Scan for the cell matching the given text and deliver its (x, y) coordinate at center. 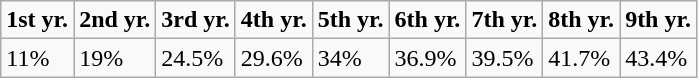
2nd yr. (115, 20)
36.9% (428, 58)
39.5% (504, 58)
7th yr. (504, 20)
9th yr. (658, 20)
11% (38, 58)
8th yr. (582, 20)
5th yr. (350, 20)
3rd yr. (196, 20)
4th yr. (274, 20)
34% (350, 58)
29.6% (274, 58)
19% (115, 58)
43.4% (658, 58)
24.5% (196, 58)
1st yr. (38, 20)
41.7% (582, 58)
6th yr. (428, 20)
